Determine the (x, y) coordinate at the center of the cell enclosing the given text.  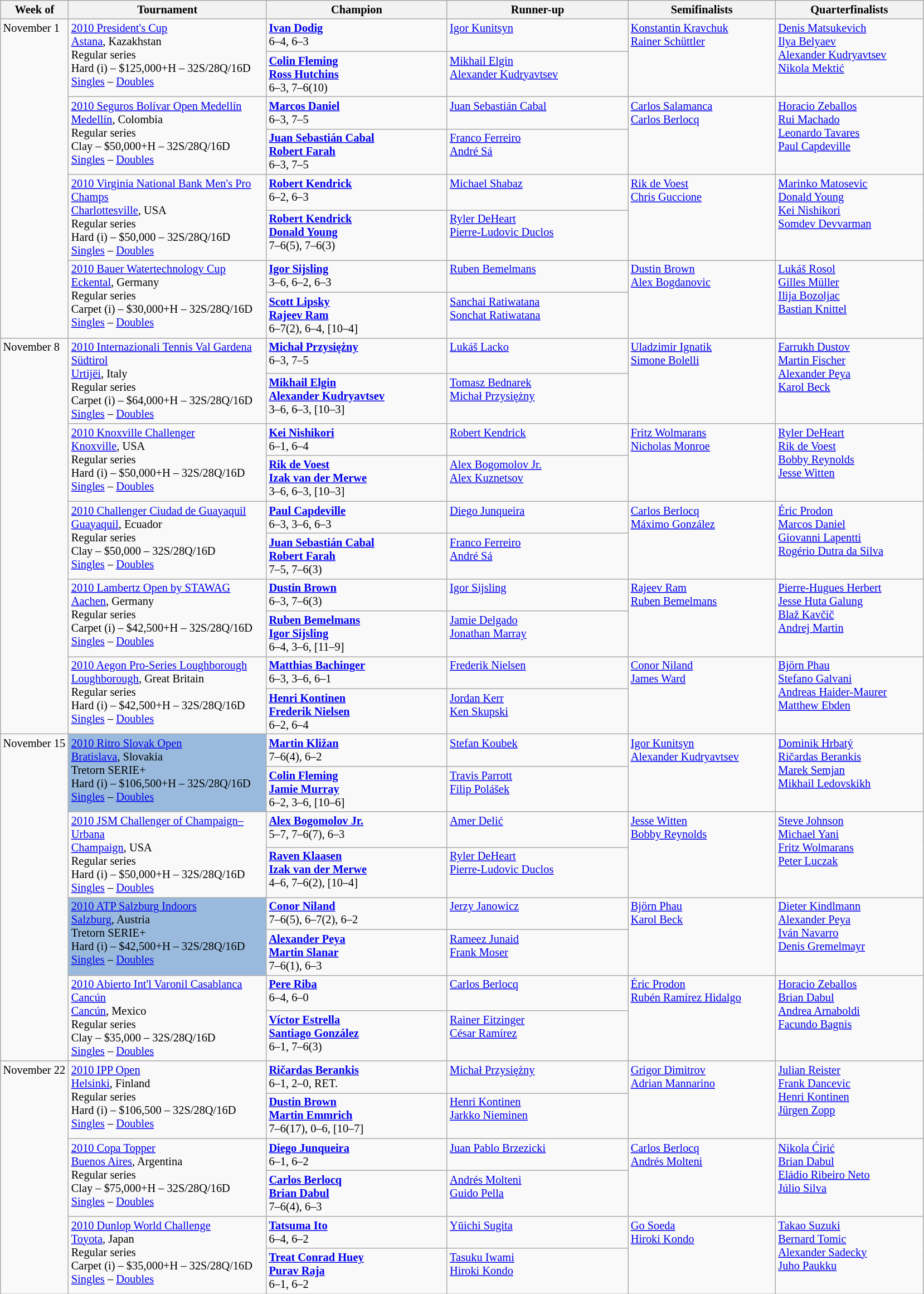
Rainer Eitzinger César Ramírez (537, 1035)
Alex Bogomolov Jr. Alex Kuznetsov (537, 478)
Éric Prodon Rubén Ramírez Hidalgo (702, 1018)
Marcos Daniel6–3, 7–5 (357, 113)
Stefan Koubek (537, 750)
2010 Ritro Slovak Open Bratislava, SlovakiaTretorn SERIE+Hard (i) – $106,500+H – 32S/28Q/16DSingles – Doubles (167, 773)
2010 President's Cup Astana, KazakhstanRegular seriesHard (i) – $125,000+H – 32S/28Q/16DSingles – Doubles (167, 58)
Carlos Salamanca Carlos Berlocq (702, 135)
Rajeev Ram Ruben Bemelmans (702, 618)
Matthias Bachinger6–3, 3–6, 6–1 (357, 672)
Takao Suzuki Bernard Tomic Alexander Sadecky Juho Paukku (849, 1254)
Igor Sijsling (537, 595)
Lukáš Lacko (537, 356)
Pere Riba6–4, 6–0 (357, 993)
Julian Reister Frank Dancevic Henri Kontinen Jürgen Zopp (849, 1099)
Mikhail Elgin Alexander Kudryavtsev (537, 74)
Igor Sijsling3–6, 6–2, 6–3 (357, 276)
2010 IPP Open Helsinki, FinlandRegular seriesHard (i) – $106,500 – 32S/28Q/16DSingles – Doubles (167, 1099)
Igor Kunitsyn Alexander Kudryavtsev (702, 773)
Björn Phau Stefano Galvani Andreas Haider-Maurer Matthew Ebden (849, 695)
Robert Kendrick6–2, 6–3 (357, 192)
Jerzy Janowicz (537, 913)
Ričardas Berankis6–1, 2–0, RET. (357, 1077)
Björn Phau Karol Beck (702, 936)
Alexander Peya Martin Slanar 7–6(1), 6–3 (357, 952)
Martin Kližan7–6(4), 6–2 (357, 750)
Juan Sebastián Cabal Robert Farah7–5, 7–6(3) (357, 556)
Steve Johnson Michael Yani Fritz Wolmarans Peter Luczak (849, 855)
Víctor Estrella Santiago González 6–1, 7–6(3) (357, 1035)
Robert Kendrick Donald Young7–6(5), 7–6(3) (357, 235)
Tomasz Bednarek Michał Przysiężny (537, 398)
Rameez Junaid Frank Moser (537, 952)
Conor Niland James Ward (702, 695)
Jesse Witten Bobby Reynolds (702, 855)
Pierre-Hugues Herbert Jesse Huta Galung Blaž Kavčič Andrej Martin (849, 618)
Konstantin Kravchuk Rainer Schüttler (702, 58)
2010 Knoxville Challenger Knoxville, USARegular seriesHard (i) – $50,000+H – 32S/28Q/16DSingles – Doubles (167, 462)
Champion (357, 9)
Denis Matsukevich Ilya Belyaev Alexander Kudryavtsev Nikola Mektić (849, 58)
Dieter Kindlmann Alexander Peya Iván Navarro Denis Gremelmayr (849, 936)
Frederik Nielsen (537, 672)
2010 ATP Salzburg Indoors Salzburg, AustriaTretorn SERIE+Hard (i) – $42,500+H – 32S/28Q/16DSingles – Doubles (167, 936)
Juan Sebastián Cabal Robert Farah 6–3, 7–5 (357, 152)
November 15 (35, 897)
Marinko Matosevic Donald Young Kei Nishikori Somdev Devvarman (849, 217)
Carlos Berlocq Máximo González (702, 540)
Week of (35, 9)
Juan Sebastián Cabal (537, 113)
Robert Kendrick (537, 439)
Paul Capdeville6–3, 3–6, 6–3 (357, 517)
2010 Bauer Watertechnology Cup Eckental, GermanyRegular seriesCarpet (i) – $30,000+H – 32S/28Q/16DSingles – Doubles (167, 299)
Henri Kontinen Jarkko Nieminen (537, 1116)
Conor Niland7–6(5), 6–7(2), 6–2 (357, 913)
Igor Kunitsyn (537, 35)
Carlos Berlocq Brian Dabul 7–6(4), 6–3 (357, 1193)
Semifinalists (702, 9)
Ruben Bemelmans Igor Sijsling 6–4, 3–6, [11–9] (357, 634)
Éric Prodon Marcos Daniel Giovanni Lapentti Rogério Dutra da Silva (849, 540)
Nikola Ćirić Brian Dabul Eládio Ribeiro Neto Júlio Silva (849, 1177)
Rik de Voest Izak van der Merwe3–6, 6–3, [10–3] (357, 478)
Raven Klaasen Izak van der Merwe 4–6, 7–6(2), [10–4] (357, 872)
2010 Copa Topper Buenos Aires, ArgentinaRegular seriesClay – $75,000+H – 32S/28Q/16DSingles – Doubles (167, 1177)
2010 Abierto Int'l Varonil Casablanca Cancún Cancún, MexicoRegular seriesClay – $35,000 – 32S/28Q/16DSingles – Doubles (167, 1018)
Sanchai Ratiwatana Sonchat Ratiwatana (537, 315)
Grigor Dimitrov Adrian Mannarino (702, 1099)
Jamie Delgado Jonathan Marray (537, 634)
2010 Aegon Pro-Series Loughborough Loughborough, Great BritainRegular seriesHard (i) – $42,500+H – 32S/28Q/16DSingles – Doubles (167, 695)
2010 Lambertz Open by STAWAG Aachen, GermanyRegular seriesCarpet (i) – $42,500+H – 32S/28Q/16DSingles – Doubles (167, 618)
Michael Shabaz (537, 192)
2010 Dunlop World Challenge Toyota, JapanRegular seriesCarpet (i) – $35,000+H – 32S/28Q/16DSingles – Doubles (167, 1254)
Mikhail Elgin Alexander Kudryavtsev3–6, 6–3, [10–3] (357, 398)
Farrukh Dustov Martin Fischer Alexander Peya Karol Beck (849, 381)
Dustin Brown6–3, 7–6(3) (357, 595)
Treat Conrad Huey Purav Raja 6–1, 6–2 (357, 1271)
Lukáš Rosol Gilles Müller Ilija Bozoljac Bastian Knittel (849, 299)
Horacio Zeballos Rui Machado Leonardo Tavares Paul Capdeville (849, 135)
Amer Delić (537, 830)
Quarterfinalists (849, 9)
Michał Przysiężny (537, 1077)
November 8 (35, 536)
Carlos Berlocq (537, 993)
2010 Virginia National Bank Men's Pro Champs Charlottesville, USARegular seriesHard (i) – $50,000 – 32S/28Q/16DSingles – Doubles (167, 217)
Ruben Bemelmans (537, 276)
Rik de Voest Chris Guccione (702, 217)
Ryler DeHeart Rik de Voest Bobby Reynolds Jesse Witten (849, 462)
Dustin Brown Martin Emmrich 7–6(17), 0–6, [10–7] (357, 1116)
Carlos Berlocq Andrés Molteni (702, 1177)
November 1 (35, 178)
Fritz Wolmarans Nicholas Monroe (702, 462)
Jordan Kerr Ken Skupski (537, 711)
Tasuku Iwami Hiroki Kondo (537, 1271)
2010 JSM Challenger of Champaign–UrbanaChampaign, USARegular seriesHard (i) – $50,000+H – 32S/28Q/16DSingles – Doubles (167, 855)
Yūichi Sugita (537, 1232)
Colin Fleming Ross Hutchins6–3, 7–6(10) (357, 74)
Scott Lipsky Rajeev Ram6–7(2), 6–4, [10–4] (357, 315)
2010 Seguros Bolívar Open Medellín Medellín, ColombiaRegular seriesClay – $50,000+H – 32S/28Q/16DSingles – Doubles (167, 135)
Andrés Molteni Guido Pella (537, 1193)
Tatsuma Ito6–4, 6–2 (357, 1232)
Dustin Brown Alex Bogdanovic (702, 299)
2010 Challenger Ciudad de Guayaquil Guayaquil, EcuadorRegular seriesClay – $50,000 – 32S/28Q/16DSingles – Doubles (167, 540)
Ivan Dodig6–4, 6–3 (357, 35)
Go Soeda Hiroki Kondo (702, 1254)
Henri Kontinen Frederik Nielsen6–2, 6–4 (357, 711)
Alex Bogomolov Jr.5–7, 7–6(7), 6–3 (357, 830)
Kei Nishikori6–1, 6–4 (357, 439)
Tournament (167, 9)
Uladzimir Ignatik Simone Bolelli (702, 381)
Travis Parrott Filip Polášek (537, 789)
2010 Internazionali Tennis Val Gardena Südtirol Urtijëi, ItalyRegular seriesCarpet (i) – $64,000+H – 32S/28Q/16DSingles – Doubles (167, 381)
Juan Pablo Brzezicki (537, 1155)
November 22 (35, 1177)
Michał Przysiężny6–3, 7–5 (357, 356)
Runner-up (537, 9)
Dominik Hrbatý Ričardas Berankis Marek Semjan Mikhail Ledovskikh (849, 773)
Horacio Zeballos Brian Dabul Andrea Arnaboldi Facundo Bagnis (849, 1018)
Diego Junqueira6–1, 6–2 (357, 1155)
Diego Junqueira (537, 517)
Colin Fleming Jamie Murray 6–2, 3–6, [10–6] (357, 789)
